Identify which cell holds the provided text, then report its [X, Y] central coordinate. 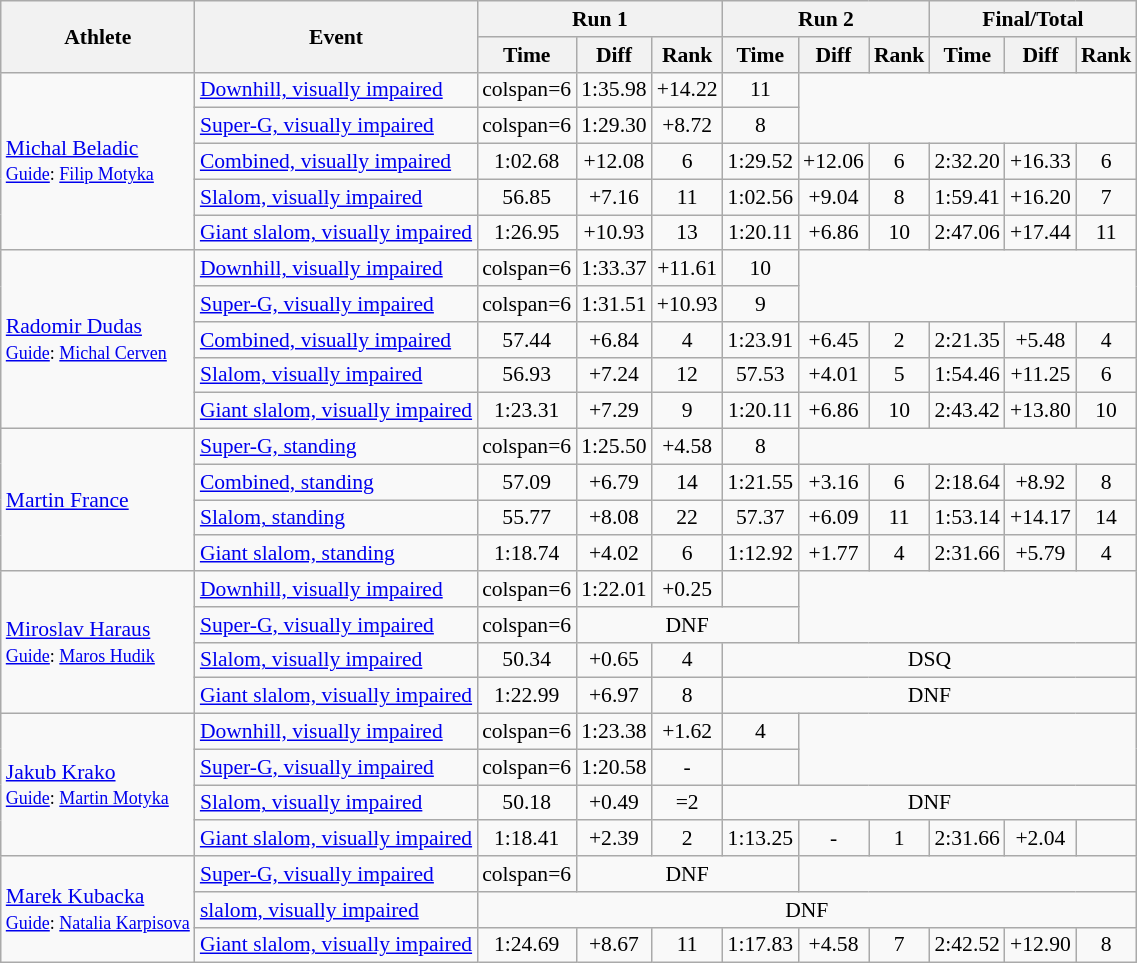
2:21.35 [966, 340]
57.53 [760, 375]
22 [688, 518]
+6.09 [834, 518]
2:32.20 [966, 162]
+14.22 [688, 90]
Super-G, standing [336, 447]
Michal BeladicGuide: Filip Motyka [98, 161]
1:22.01 [614, 589]
+16.20 [1040, 197]
1:23.31 [526, 411]
1:29.52 [760, 162]
Run 1 [600, 19]
Athlete [98, 36]
+1.77 [834, 554]
+12.08 [614, 162]
12 [688, 375]
Martin France [98, 500]
Event [336, 36]
1:31.51 [614, 304]
Final/Total [1032, 19]
+2.04 [1040, 839]
+7.16 [614, 197]
+5.48 [1040, 340]
Run 2 [826, 19]
56.93 [526, 375]
1:12.92 [760, 554]
+0.25 [688, 589]
+16.33 [1040, 162]
1:53.14 [966, 518]
1:23.38 [614, 732]
+9.04 [834, 197]
56.85 [526, 197]
57.37 [760, 518]
1:20.58 [614, 767]
+3.16 [834, 482]
1:18.41 [526, 839]
1:59.41 [966, 197]
+0.49 [614, 803]
50.18 [526, 803]
5 [900, 375]
+11.61 [688, 269]
2:47.06 [966, 233]
1:35.98 [614, 90]
1:02.68 [526, 162]
+6.97 [614, 696]
1:18.74 [526, 554]
+8.67 [614, 945]
+12.06 [834, 162]
+8.72 [688, 126]
+4.01 [834, 375]
+2.39 [614, 839]
50.34 [526, 660]
DSQ [930, 660]
+7.29 [614, 411]
1:29.30 [614, 126]
Jakub KrakoGuide: Martin Motyka [98, 785]
+11.25 [1040, 375]
+0.65 [614, 660]
Giant slalom, standing [336, 554]
1:02.56 [760, 197]
+1.62 [688, 732]
+6.84 [614, 340]
+17.44 [1040, 233]
1:17.83 [760, 945]
2:43.42 [966, 411]
1:23.91 [760, 340]
Radomir DudasGuide: Michal Cerven [98, 340]
+7.24 [614, 375]
+8.08 [614, 518]
57.09 [526, 482]
slalom, visually impaired [336, 910]
+6.45 [834, 340]
57.44 [526, 340]
1:22.99 [526, 696]
Slalom, standing [336, 518]
+12.90 [1040, 945]
+8.92 [1040, 482]
+5.79 [1040, 554]
1:26.95 [526, 233]
2:18.64 [966, 482]
1:25.50 [614, 447]
+4.02 [614, 554]
55.77 [526, 518]
Miroslav HarausGuide: Maros Hudik [98, 642]
1 [900, 839]
+6.79 [614, 482]
Marek KubackaGuide: Natalia Karpisova [98, 910]
+13.80 [1040, 411]
1:24.69 [526, 945]
+14.17 [1040, 518]
Combined, standing [336, 482]
2:42.52 [966, 945]
=2 [688, 803]
13 [688, 233]
1:54.46 [966, 375]
1:13.25 [760, 839]
1:33.37 [614, 269]
1:21.55 [760, 482]
